Detect which cell encompasses the target text, then output its (x, y) center coordinate. 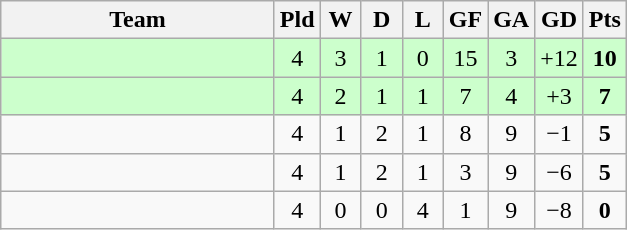
−8 (560, 210)
10 (604, 58)
Team (138, 20)
+3 (560, 96)
L (422, 20)
8 (465, 134)
Pld (297, 20)
GA (512, 20)
D (382, 20)
Pts (604, 20)
GD (560, 20)
W (340, 20)
−6 (560, 172)
+12 (560, 58)
GF (465, 20)
−1 (560, 134)
15 (465, 58)
